Identify which cell holds the provided text, then report its [x, y] central coordinate. 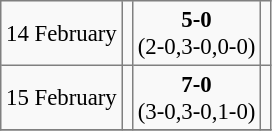
7-0(3-0,3-0,1-0) [196, 97]
5-0(2-0,3-0,0-0) [196, 33]
15 February [62, 97]
14 February [62, 33]
